Return the (x, y) coordinate for the center point of the cell that contains the specified text.  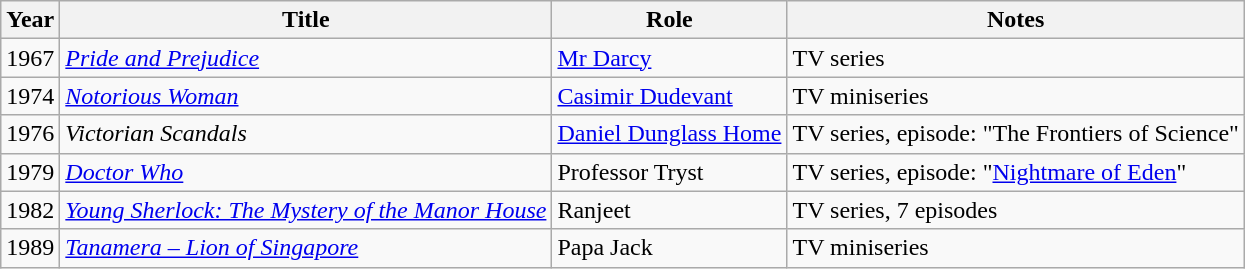
TV series, episode: "Nightmare of Eden" (1016, 172)
Mr Darcy (670, 58)
1989 (30, 248)
TV series (1016, 58)
Casimir Dudevant (670, 96)
Tanamera – Lion of Singapore (306, 248)
Doctor Who (306, 172)
1982 (30, 210)
Role (670, 20)
Pride and Prejudice (306, 58)
Papa Jack (670, 248)
1974 (30, 96)
Daniel Dunglass Home (670, 134)
Title (306, 20)
TV series, 7 episodes (1016, 210)
Notorious Woman (306, 96)
1967 (30, 58)
TV series, episode: "The Frontiers of Science" (1016, 134)
Young Sherlock: The Mystery of the Manor House (306, 210)
Year (30, 20)
Professor Tryst (670, 172)
1976 (30, 134)
Notes (1016, 20)
1979 (30, 172)
Victorian Scandals (306, 134)
Ranjeet (670, 210)
